For the text-containing cell, return its midpoint in [x, y] coordinate format. 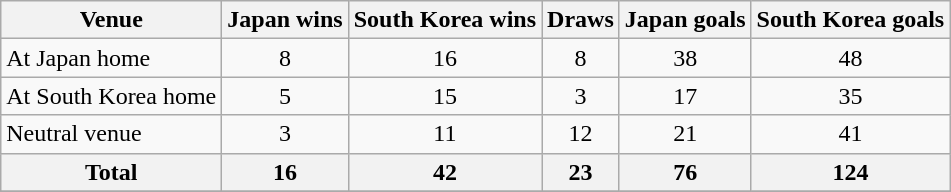
Draws [581, 20]
11 [444, 134]
Japan wins [285, 20]
23 [581, 172]
21 [685, 134]
48 [850, 58]
41 [850, 134]
76 [685, 172]
35 [850, 96]
At South Korea home [112, 96]
17 [685, 96]
15 [444, 96]
Total [112, 172]
South Korea wins [444, 20]
Japan goals [685, 20]
42 [444, 172]
At Japan home [112, 58]
South Korea goals [850, 20]
Neutral venue [112, 134]
124 [850, 172]
38 [685, 58]
5 [285, 96]
Venue [112, 20]
12 [581, 134]
